Scan for the cell matching the given text and deliver its [x, y] coordinate at center. 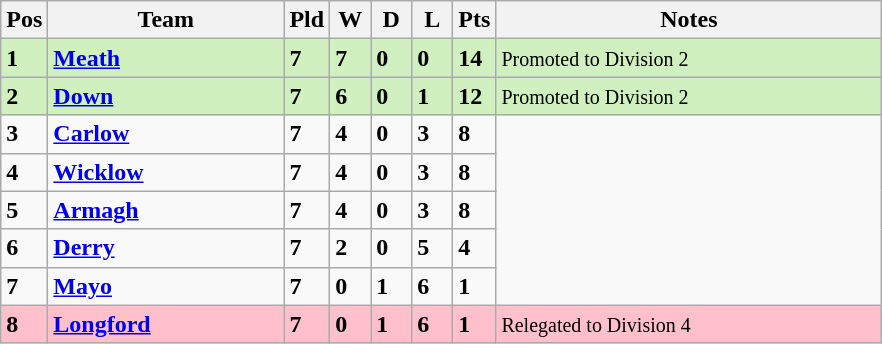
Down [166, 96]
12 [474, 96]
Armagh [166, 210]
Team [166, 20]
Meath [166, 58]
Pos [24, 20]
Wicklow [166, 172]
Longford [166, 324]
14 [474, 58]
W [350, 20]
D [392, 20]
Carlow [166, 134]
Derry [166, 248]
L [432, 20]
Mayo [166, 286]
Notes [689, 20]
Relegated to Division 4 [689, 324]
Pld [307, 20]
Pts [474, 20]
